Provide the (X, Y) coordinate of the cell's center where the given text is located.  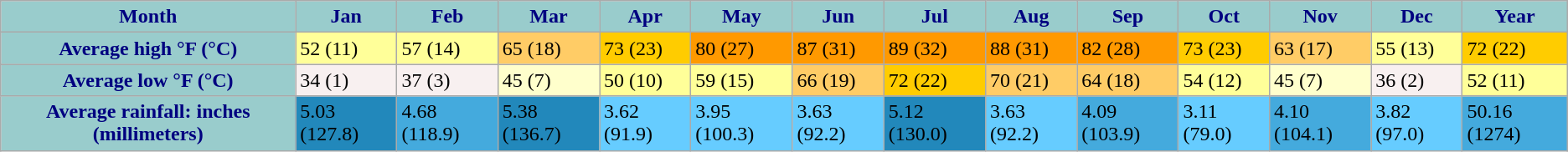
87 (31) (838, 48)
89 (32) (935, 48)
59 (15) (742, 80)
Nov (1320, 17)
36 (2) (1417, 80)
3.11 (79.0) (1224, 124)
64 (18) (1127, 80)
54 (12) (1224, 80)
Year (1514, 17)
5.12 (130.0) (935, 124)
63 (17) (1320, 48)
66 (19) (838, 80)
Oct (1224, 17)
Month (148, 17)
May (742, 17)
4.09 (103.9) (1127, 124)
4.68 (118.9) (447, 124)
Feb (447, 17)
Average rainfall: inches (millimeters) (148, 124)
70 (21) (1030, 80)
3.62 (91.9) (645, 124)
Sep (1127, 17)
3.82 (97.0) (1417, 124)
3.95 (100.3) (742, 124)
4.10 (104.1) (1320, 124)
55 (13) (1417, 48)
50 (10) (645, 80)
65 (18) (548, 48)
Jan (347, 17)
50.16 (1274) (1514, 124)
88 (31) (1030, 48)
5.38 (136.7) (548, 124)
37 (3) (447, 80)
Average high °F (°C) (148, 48)
57 (14) (447, 48)
82 (28) (1127, 48)
Apr (645, 17)
Aug (1030, 17)
Dec (1417, 17)
80 (27) (742, 48)
Jul (935, 17)
5.03 (127.8) (347, 124)
Mar (548, 17)
Average low °F (°C) (148, 80)
Jun (838, 17)
34 (1) (347, 80)
